Locate the cell with the specified text and output its [X, Y] center coordinate. 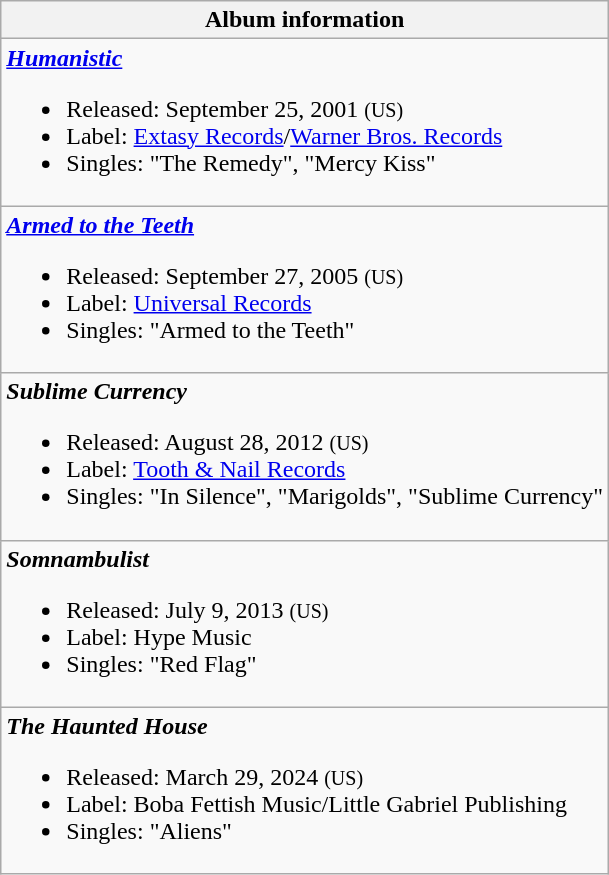
The Haunted HouseReleased: March 29, 2024 (US)Label: Boba Fettish Music/Little Gabriel PublishingSingles: "Aliens" [305, 790]
Armed to the TeethReleased: September 27, 2005 (US)Label: Universal RecordsSingles: "Armed to the Teeth" [305, 290]
SomnambulistReleased: July 9, 2013 (US)Label: Hype MusicSingles: "Red Flag" [305, 624]
Album information [305, 20]
Sublime CurrencyReleased: August 28, 2012 (US)Label: Tooth & Nail RecordsSingles: "In Silence", "Marigolds", "Sublime Currency" [305, 456]
HumanisticReleased: September 25, 2001 (US)Label: Extasy Records/Warner Bros. RecordsSingles: "The Remedy", "Mercy Kiss" [305, 122]
